Determine the [X, Y] coordinate at the center of the cell enclosing the given text.  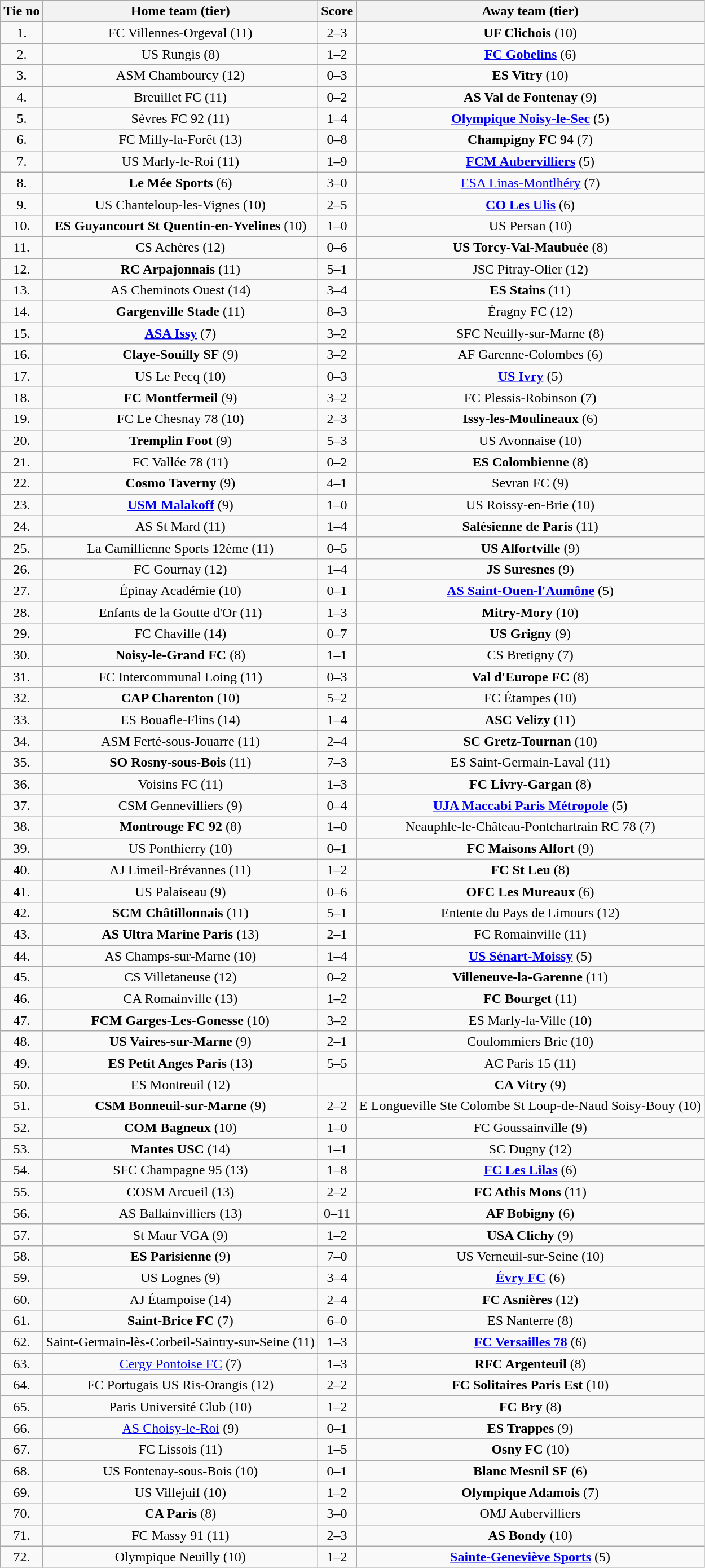
AS Champs-sur-Marne (10) [180, 956]
66. [21, 1428]
62. [21, 1342]
CA Vitry (9) [530, 1085]
ES Nanterre (8) [530, 1321]
1–9 [337, 161]
US Verneuil-sur-Seine (10) [530, 1256]
SFC Neuilly-sur-Marne (8) [530, 333]
12. [21, 269]
SC Dugny (12) [530, 1149]
33. [21, 720]
US Lognes (9) [180, 1278]
Noisy-le-Grand FC (8) [180, 655]
USA Clichy (9) [530, 1235]
55. [21, 1192]
FC Massy 91 (11) [180, 1535]
SC Gretz-Tournan (10) [530, 741]
FC Le Chesnay 78 (10) [180, 419]
54. [21, 1170]
5–3 [337, 441]
Champigny FC 94 (7) [530, 140]
US Chanteloup-les-Vignes (10) [180, 204]
50. [21, 1085]
Mitry-Mory (10) [530, 612]
CS Achères (12) [180, 247]
ES Colombienne (8) [530, 462]
4–1 [337, 483]
CAP Charenton (10) [180, 698]
RC Arpajonnais (11) [180, 269]
32. [21, 698]
45. [21, 977]
FC Montfermeil (9) [180, 398]
19. [21, 419]
US Torcy-Val-Maubuée (8) [530, 247]
30. [21, 655]
ES Trappes (9) [530, 1428]
72. [21, 1557]
0–4 [337, 805]
AS Ballainvilliers (13) [180, 1213]
JS Suresnes (9) [530, 569]
Saint-Germain-lès-Corbeil-Saintry-sur-Seine (11) [180, 1342]
CSM Gennevilliers (9) [180, 805]
FC Athis Mons (11) [530, 1192]
59. [21, 1278]
ES Stains (11) [530, 290]
3. [21, 76]
47. [21, 1020]
ES Marly-la-Ville (10) [530, 1020]
ASM Ferté-sous-Jouarre (11) [180, 741]
10. [21, 226]
7–3 [337, 763]
23. [21, 505]
42. [21, 913]
ES Saint-Germain-Laval (11) [530, 763]
CSM Bonneuil-sur-Marne (9) [180, 1106]
Neauphle-le-Château-Pontchartrain RC 78 (7) [530, 827]
21. [21, 462]
65. [21, 1407]
Olympique Noisy-le-Sec (5) [530, 118]
AS Choisy-le-Roi (9) [180, 1428]
OFC Les Mureaux (6) [530, 891]
4. [21, 97]
US Marly-le-Roi (11) [180, 161]
26. [21, 569]
FCM Garges-Les-Gonesse (10) [180, 1020]
11. [21, 247]
Sevran FC (9) [530, 483]
31. [21, 677]
St Maur VGA (9) [180, 1235]
FC Étampes (10) [530, 698]
FC Bourget (11) [530, 999]
FC Gournay (12) [180, 569]
Épinay Académie (10) [180, 591]
ASM Chambourcy (12) [180, 76]
AF Garenne-Colombes (6) [530, 355]
AS Ultra Marine Paris (13) [180, 934]
37. [21, 805]
1. [21, 33]
15. [21, 333]
Tremplin Foot (9) [180, 441]
24. [21, 526]
US Rungis (8) [180, 54]
AJ Étampoise (14) [180, 1299]
FC Plessis-Robinson (7) [530, 398]
7. [21, 161]
6–0 [337, 1321]
ES Bouafle-Flins (14) [180, 720]
FC Solitaires Paris Est (10) [530, 1385]
64. [21, 1385]
US Grigny (9) [530, 634]
FC Vallée 78 (11) [180, 462]
Montrouge FC 92 (8) [180, 827]
52. [21, 1127]
Score [337, 11]
FC Bry (8) [530, 1407]
US Persan (10) [530, 226]
FC Villennes-Orgeval (11) [180, 33]
FC Livry-Gargan (8) [530, 784]
48. [21, 1042]
ASC Velizy (11) [530, 720]
ES Montreuil (12) [180, 1085]
6. [21, 140]
34. [21, 741]
Val d'Europe FC (8) [530, 677]
US Roissy-en-Brie (10) [530, 505]
40. [21, 870]
25. [21, 548]
0–5 [337, 548]
Olympique Adamois (7) [530, 1492]
36. [21, 784]
0–8 [337, 140]
FC Chaville (14) [180, 634]
AS Val de Fontenay (9) [530, 97]
FC Portugais US Ris-Orangis (12) [180, 1385]
1–8 [337, 1170]
Éragny FC (12) [530, 312]
Coulommiers Brie (10) [530, 1042]
US Sénart-Moissy (5) [530, 956]
ES Petit Anges Paris (13) [180, 1063]
Osny FC (10) [530, 1450]
ASA Issy (7) [180, 333]
2–5 [337, 204]
Tie no [21, 11]
Blanc Mesnil SF (6) [530, 1471]
8–3 [337, 312]
Villeneuve-la-Garenne (11) [530, 977]
18. [21, 398]
Salésienne de Paris (11) [530, 526]
0–11 [337, 1213]
14. [21, 312]
0–7 [337, 634]
2. [21, 54]
FC Gobelins (6) [530, 54]
ESA Linas-Montlhéry (7) [530, 183]
Sainte-Geneviève Sports (5) [530, 1557]
Enfants de la Goutte d'Or (11) [180, 612]
58. [21, 1256]
28. [21, 612]
CO Les Ulis (6) [530, 204]
8. [21, 183]
49. [21, 1063]
Breuillet FC (11) [180, 97]
51. [21, 1106]
JSC Pitray-Olier (12) [530, 269]
SFC Champagne 95 (13) [180, 1170]
AF Bobigny (6) [530, 1213]
CS Villetaneuse (12) [180, 977]
FC St Leu (8) [530, 870]
68. [21, 1471]
56. [21, 1213]
Paris Université Club (10) [180, 1407]
Away team (tier) [530, 11]
AS Saint-Ouen-l'Aumône (5) [530, 591]
US Vaires-sur-Marne (9) [180, 1042]
69. [21, 1492]
41. [21, 891]
57. [21, 1235]
La Camillienne Sports 12ème (11) [180, 548]
Le Mée Sports (6) [180, 183]
5. [21, 118]
FC Asnières (12) [530, 1299]
UJA Maccabi Paris Métropole (5) [530, 805]
FC Intercommunal Loing (11) [180, 677]
46. [21, 999]
US Ponthierry (10) [180, 848]
29. [21, 634]
AJ Limeil-Brévannes (11) [180, 870]
61. [21, 1321]
US Le Pecq (10) [180, 376]
AS Bondy (10) [530, 1535]
CS Bretigny (7) [530, 655]
7–0 [337, 1256]
US Avonnaise (10) [530, 441]
FC Lissois (11) [180, 1450]
70. [21, 1514]
Entente du Pays de Limours (12) [530, 913]
Claye-Souilly SF (9) [180, 355]
COM Bagneux (10) [180, 1127]
AS St Mard (11) [180, 526]
Saint-Brice FC (7) [180, 1321]
35. [21, 763]
Cergy Pontoise FC (7) [180, 1364]
Mantes USC (14) [180, 1149]
27. [21, 591]
COSM Arcueil (13) [180, 1192]
FC Romainville (11) [530, 934]
71. [21, 1535]
ES Guyancourt St Quentin-en-Yvelines (10) [180, 226]
5–5 [337, 1063]
UF Clichois (10) [530, 33]
US Ivry (5) [530, 376]
SO Rosny-sous-Bois (11) [180, 763]
AC Paris 15 (11) [530, 1063]
RFC Argenteuil (8) [530, 1364]
Gargenville Stade (11) [180, 312]
E Longueville Ste Colombe St Loup-de-Naud Soisy-Bouy (10) [530, 1106]
1–5 [337, 1450]
53. [21, 1149]
ES Vitry (10) [530, 76]
SCM Châtillonnais (11) [180, 913]
CA Romainville (13) [180, 999]
Olympique Neuilly (10) [180, 1557]
FC Maisons Alfort (9) [530, 848]
FC Milly-la-Forêt (13) [180, 140]
43. [21, 934]
9. [21, 204]
US Villejuif (10) [180, 1492]
FC Les Lilas (6) [530, 1170]
39. [21, 848]
USM Malakoff (9) [180, 505]
17. [21, 376]
FC Goussainville (9) [530, 1127]
13. [21, 290]
5–2 [337, 698]
20. [21, 441]
63. [21, 1364]
67. [21, 1450]
AS Cheminots Ouest (14) [180, 290]
38. [21, 827]
22. [21, 483]
60. [21, 1299]
Voisins FC (11) [180, 784]
US Alfortville (9) [530, 548]
US Fontenay-sous-Bois (10) [180, 1471]
US Palaiseau (9) [180, 891]
FCM Aubervilliers (5) [530, 161]
CA Paris (8) [180, 1514]
Home team (tier) [180, 11]
Évry FC (6) [530, 1278]
Issy-les-Moulineaux (6) [530, 419]
44. [21, 956]
Sèvres FC 92 (11) [180, 118]
OMJ Aubervilliers [530, 1514]
16. [21, 355]
ES Parisienne (9) [180, 1256]
Cosmo Taverny (9) [180, 483]
FC Versailles 78 (6) [530, 1342]
